For the text-containing cell, return its midpoint in (x, y) coordinate format. 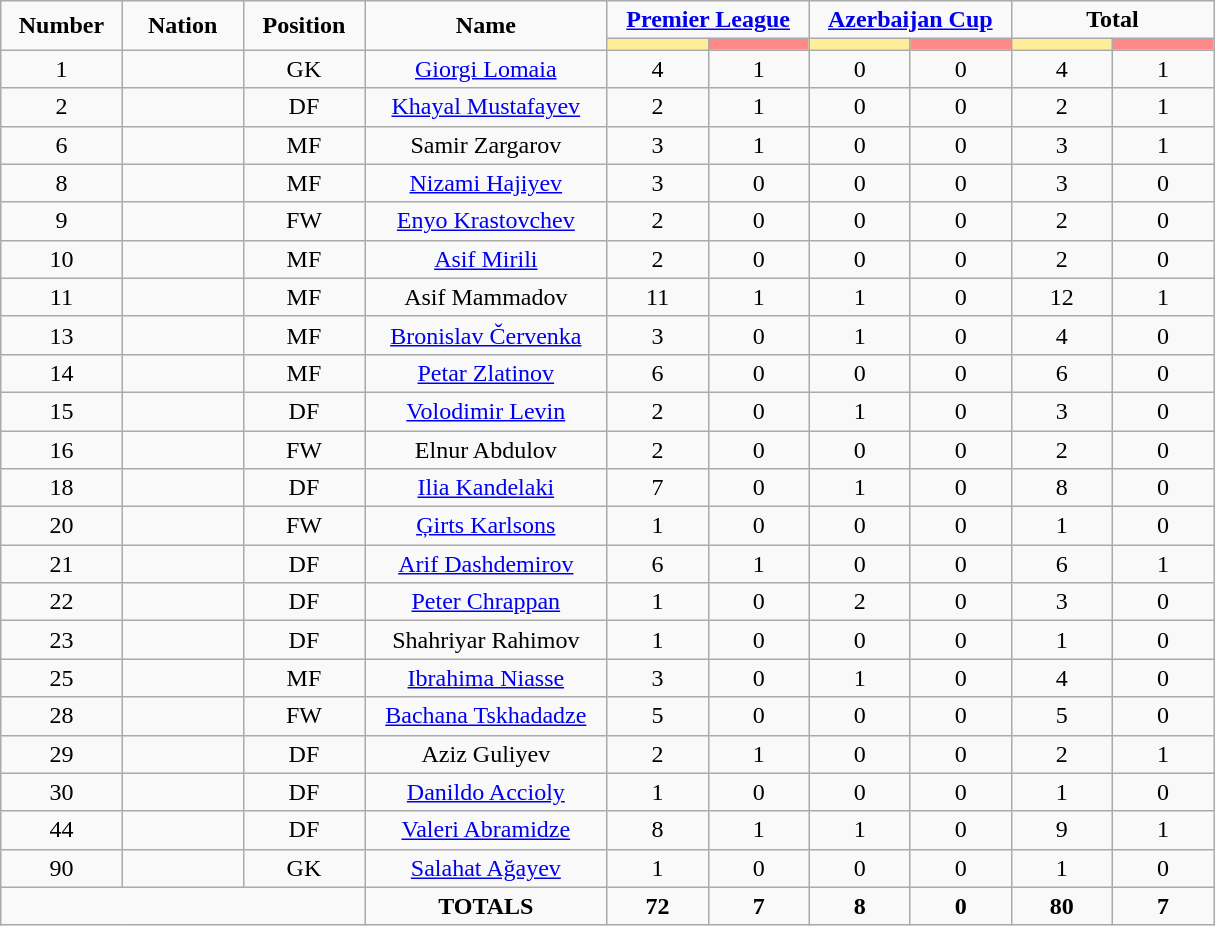
Premier League (708, 20)
Asif Mammadov (486, 297)
44 (62, 830)
Giorgi Lomaia (486, 69)
15 (62, 411)
72 (658, 906)
Asif Mirili (486, 259)
21 (62, 564)
Name (486, 26)
12 (1062, 297)
18 (62, 488)
Total (1112, 20)
Ģirts Karlsons (486, 526)
16 (62, 449)
Volodimir Levin (486, 411)
23 (62, 640)
Khayal Mustafayev (486, 107)
22 (62, 602)
10 (62, 259)
30 (62, 792)
Shahriyar Rahimov (486, 640)
Enyo Krastovchev (486, 221)
90 (62, 868)
Danildo Accioly (486, 792)
TOTALS (486, 906)
Salahat Ağayev (486, 868)
Bachana Tskhadadze (486, 716)
Samir Zargarov (486, 145)
29 (62, 754)
14 (62, 373)
80 (1062, 906)
Number (62, 26)
Nation (182, 26)
Bronislav Červenka (486, 335)
Azerbaijan Cup (910, 20)
Position (304, 26)
Ibrahima Niasse (486, 678)
28 (62, 716)
Nizami Hajiyev (486, 183)
Aziz Guliyev (486, 754)
Ilia Kandelaki (486, 488)
Valeri Abramidze (486, 830)
25 (62, 678)
Arif Dashdemirov (486, 564)
Petar Zlatinov (486, 373)
Elnur Abdulov (486, 449)
Peter Chrappan (486, 602)
20 (62, 526)
13 (62, 335)
